Return the [x, y] coordinate for the center point of the cell that contains the specified text.  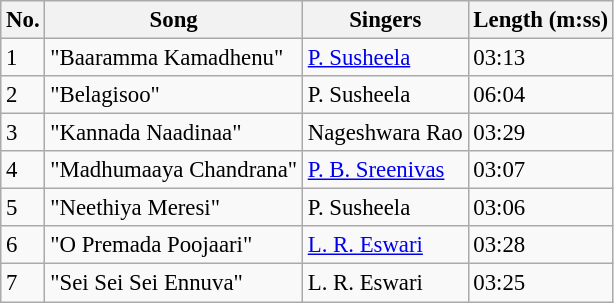
06:04 [540, 95]
5 [23, 208]
2 [23, 95]
Singers [385, 20]
03:29 [540, 133]
03:13 [540, 58]
"O Premada Poojaari" [174, 245]
03:25 [540, 283]
Nageshwara Rao [385, 133]
03:28 [540, 245]
7 [23, 283]
03:07 [540, 170]
"Neethiya Meresi" [174, 208]
4 [23, 170]
"Madhumaaya Chandrana" [174, 170]
"Belagisoo" [174, 95]
Song [174, 20]
No. [23, 20]
Length (m:ss) [540, 20]
6 [23, 245]
"Baaramma Kamadhenu" [174, 58]
3 [23, 133]
03:06 [540, 208]
"Sei Sei Sei Ennuva" [174, 283]
"Kannada Naadinaa" [174, 133]
1 [23, 58]
P. B. Sreenivas [385, 170]
